Detect which cell encompasses the target text, then output its (x, y) center coordinate. 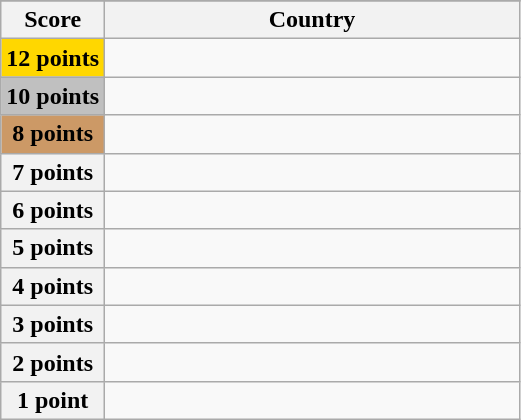
6 points (53, 210)
Country (312, 20)
1 point (53, 400)
4 points (53, 286)
7 points (53, 172)
12 points (53, 58)
3 points (53, 324)
2 points (53, 362)
Score (53, 20)
10 points (53, 96)
8 points (53, 134)
5 points (53, 248)
